Return the [x, y] coordinate for the center point of the cell that contains the specified text.  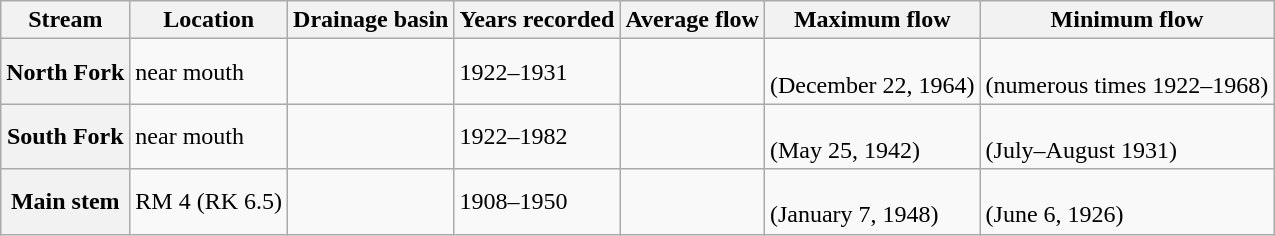
(December 22, 1964) [872, 72]
Years recorded [537, 20]
1922–1931 [537, 72]
RM 4 (RK 6.5) [209, 202]
(July–August 1931) [1127, 136]
(June 6, 1926) [1127, 202]
Main stem [66, 202]
Location [209, 20]
Average flow [692, 20]
1922–1982 [537, 136]
North Fork [66, 72]
1908–1950 [537, 202]
Drainage basin [371, 20]
(January 7, 1948) [872, 202]
Minimum flow [1127, 20]
(numerous times 1922–1968) [1127, 72]
South Fork [66, 136]
Maximum flow [872, 20]
Stream [66, 20]
(May 25, 1942) [872, 136]
